For the text-containing cell, return its midpoint in [x, y] coordinate format. 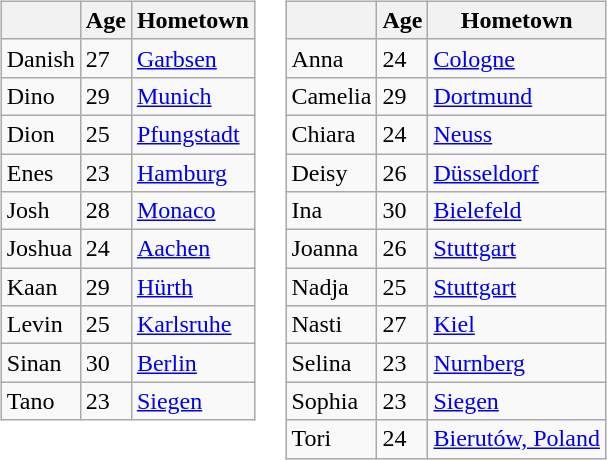
Bierutów, Poland [516, 439]
Neuss [516, 134]
Enes [40, 173]
Chiara [332, 134]
Nasti [332, 325]
Dortmund [516, 96]
Selina [332, 363]
Danish [40, 58]
Joshua [40, 249]
Hürth [192, 287]
Garbsen [192, 58]
Hamburg [192, 173]
Berlin [192, 363]
Cologne [516, 58]
Karlsruhe [192, 325]
Sinan [40, 363]
Dino [40, 96]
Nurnberg [516, 363]
Kiel [516, 325]
Tano [40, 401]
Levin [40, 325]
Monaco [192, 211]
Camelia [332, 96]
Josh [40, 211]
Nadja [332, 287]
Kaan [40, 287]
Ina [332, 211]
Munich [192, 96]
Pfungstadt [192, 134]
Joanna [332, 249]
Aachen [192, 249]
28 [106, 211]
Bielefeld [516, 211]
Düsseldorf [516, 173]
Dion [40, 134]
Tori [332, 439]
Anna [332, 58]
Deisy [332, 173]
Sophia [332, 401]
